Pinpoint the cell where the given text exists, returning its [X, Y] midpoint coordinate. 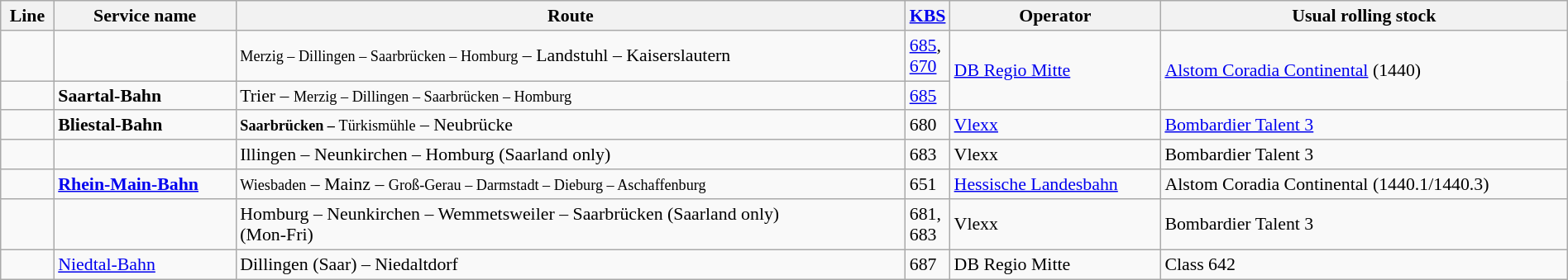
Saartal-Bahn [145, 95]
Trier – Merzig – Dillingen – Saarbrücken – Homburg [571, 95]
Usual rolling stock [1364, 15]
651 [928, 183]
Alstom Coradia Continental (1440.1/1440.3) [1364, 183]
Hessische Landesbahn [1055, 183]
Bliestal-Bahn [145, 125]
Dillingen (Saar) – Niedaltdorf [571, 263]
Operator [1055, 15]
Wiesbaden – Mainz – Groß-Gerau – Darmstadt – Dieburg – Aschaffenburg [571, 183]
Rhein-Main-Bahn [145, 183]
Line [27, 15]
681, 683 [928, 223]
685, 670 [928, 55]
Niedtal-Bahn [145, 263]
Service name [145, 15]
Route [571, 15]
687 [928, 263]
683 [928, 154]
Illingen – Neunkirchen – Homburg (Saarland only) [571, 154]
Alstom Coradia Continental (1440) [1364, 69]
680 [928, 125]
Class 642 [1364, 263]
685 [928, 95]
KBS [928, 15]
Homburg – Neunkirchen – Wemmetsweiler – Saarbrücken (Saarland only)(Mon-Fri) [571, 223]
Saarbrücken – Türkismühle – Neubrücke [571, 125]
Merzig – Dillingen – Saarbrücken – Homburg – Landstuhl – Kaiserslautern [571, 55]
